Detect which cell encompasses the target text, then output its (X, Y) center coordinate. 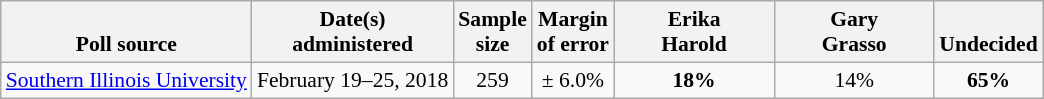
65% (988, 80)
± 6.0% (573, 80)
259 (492, 80)
February 19–25, 2018 (352, 80)
Poll source (126, 32)
18% (694, 80)
Date(s)administered (352, 32)
ErikaHarold (694, 32)
14% (854, 80)
Samplesize (492, 32)
Marginof error (573, 32)
GaryGrasso (854, 32)
Southern Illinois University (126, 80)
Undecided (988, 32)
